Pinpoint the cell where the given text exists, returning its (x, y) midpoint coordinate. 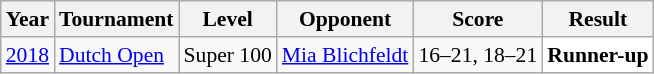
Opponent (346, 19)
Mia Blichfeldt (346, 55)
2018 (28, 55)
Result (598, 19)
Score (478, 19)
Runner-up (598, 55)
Level (228, 19)
Super 100 (228, 55)
Dutch Open (116, 55)
Year (28, 19)
Tournament (116, 19)
16–21, 18–21 (478, 55)
